Output the [X, Y] coordinate of the center of the cell containing the given text.  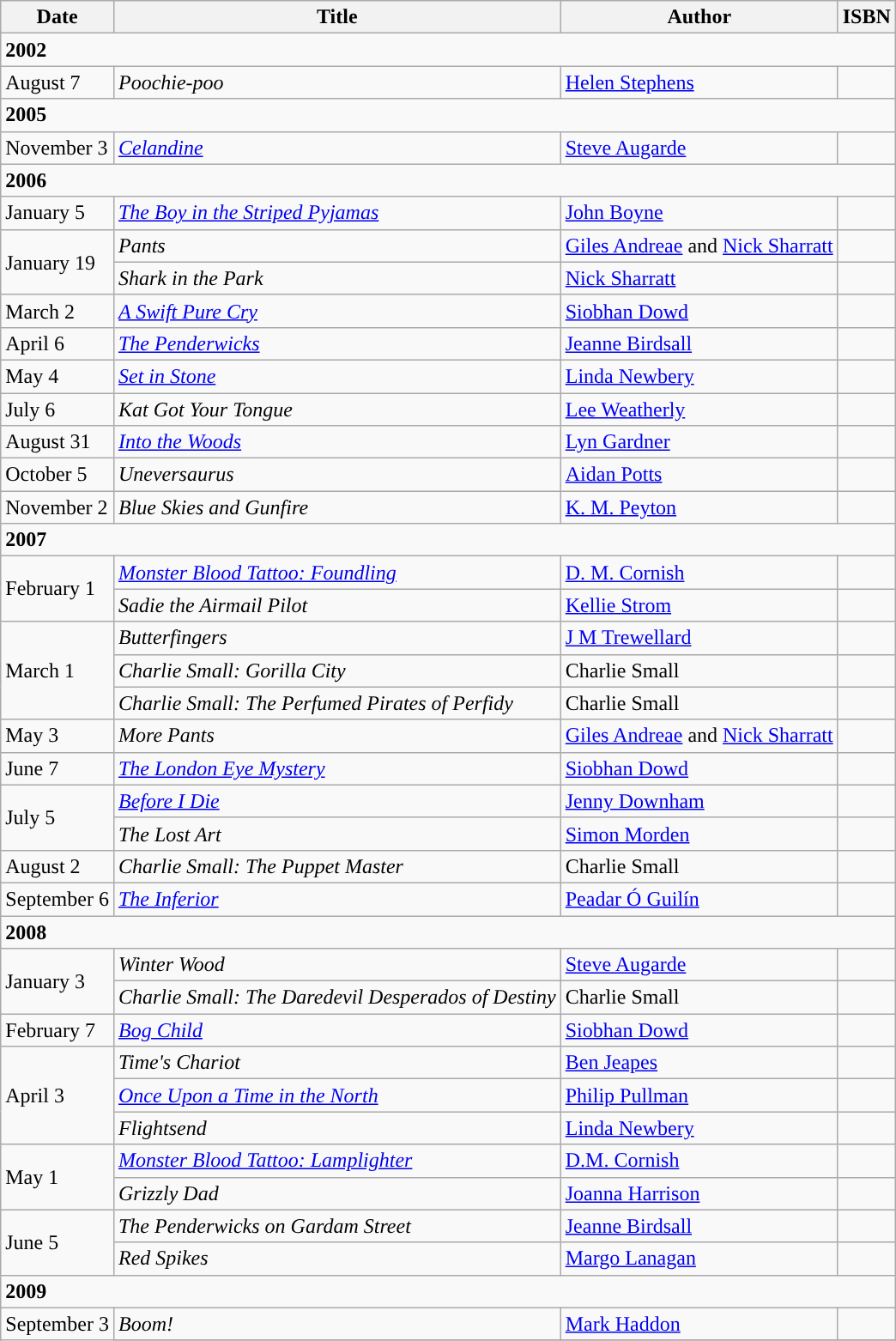
Butterfingers [336, 638]
June 5 [58, 1242]
The Boy in the Striped Pyjamas [336, 213]
2007 [448, 540]
Red Spikes [336, 1259]
Sadie the Airmail Pilot [336, 605]
Charlie Small: The Daredevil Desperados of Destiny [336, 998]
A Swift Pure Cry [336, 311]
June 7 [58, 768]
Philip Pullman [699, 1095]
May 1 [58, 1177]
Mark Haddon [699, 1324]
Author [699, 17]
Simon Morden [699, 834]
More Pants [336, 736]
Shark in the Park [336, 278]
Date [58, 17]
Ben Jeapes [699, 1063]
February 1 [58, 589]
Poochie-poo [336, 82]
The London Eye Mystery [336, 768]
2002 [448, 50]
K. M. Peyton [699, 507]
2005 [448, 115]
The Lost Art [336, 834]
October 5 [58, 475]
January 19 [58, 262]
July 6 [58, 410]
September 3 [58, 1324]
Nick Sharratt [699, 278]
November 3 [58, 148]
ISBN [867, 17]
D.M. Cornish [699, 1161]
Monster Blood Tattoo: Lamplighter [336, 1161]
Grizzly Dad [336, 1193]
Winter Wood [336, 965]
Aidan Potts [699, 475]
Time's Chariot [336, 1063]
Uneversaurus [336, 475]
J M Trewellard [699, 638]
April 6 [58, 343]
Joanna Harrison [699, 1193]
Flightsend [336, 1128]
Before I Die [336, 801]
Charlie Small: The Puppet Master [336, 866]
The Penderwicks on Gardam Street [336, 1226]
November 2 [58, 507]
Celandine [336, 148]
Blue Skies and Gunfire [336, 507]
Boom! [336, 1324]
D. M. Cornish [699, 573]
January 5 [58, 213]
2008 [448, 931]
January 3 [58, 981]
Kat Got Your Tongue [336, 410]
John Boyne [699, 213]
July 5 [58, 817]
Into the Woods [336, 442]
The Penderwicks [336, 343]
Helen Stephens [699, 82]
Margo Lanagan [699, 1259]
May 4 [58, 376]
September 6 [58, 899]
February 7 [58, 1030]
August 7 [58, 82]
Jenny Downham [699, 801]
Set in Stone [336, 376]
Kellie Strom [699, 605]
2009 [448, 1291]
April 3 [58, 1095]
May 3 [58, 736]
Lee Weatherly [699, 410]
2006 [448, 180]
August 2 [58, 866]
Charlie Small: Gorilla City [336, 670]
Once Upon a Time in the North [336, 1095]
Title [336, 17]
The Inferior [336, 899]
Lyn Gardner [699, 442]
Charlie Small: The Perfumed Pirates of Perfidy [336, 703]
Peadar Ó Guilín [699, 899]
Bog Child [336, 1030]
March 1 [58, 670]
March 2 [58, 311]
Pants [336, 246]
August 31 [58, 442]
Monster Blood Tattoo: Foundling [336, 573]
